Output the [x, y] coordinate of the center of the cell containing the given text.  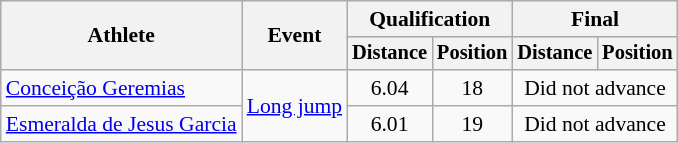
19 [472, 124]
6.01 [390, 124]
Event [294, 36]
Qualification [430, 19]
Conceição Geremias [122, 88]
18 [472, 88]
6.04 [390, 88]
Athlete [122, 36]
Esmeralda de Jesus Garcia [122, 124]
Long jump [294, 106]
Final [594, 19]
